Scan for the cell matching the given text and deliver its (X, Y) coordinate at center. 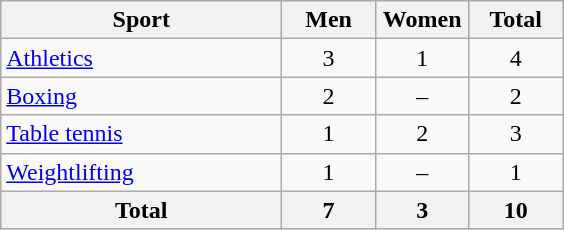
4 (516, 58)
Men (329, 20)
Sport (142, 20)
Athletics (142, 58)
Table tennis (142, 134)
Weightlifting (142, 172)
10 (516, 210)
Boxing (142, 96)
7 (329, 210)
Women (422, 20)
